Search for the cell housing the specified text and yield its (x, y) center coordinate. 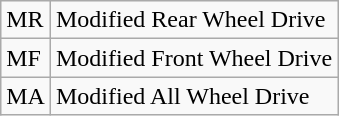
MA (26, 96)
Modified Rear Wheel Drive (194, 20)
MF (26, 58)
Modified Front Wheel Drive (194, 58)
Modified All Wheel Drive (194, 96)
MR (26, 20)
